Locate the cell with the specified text and output its (X, Y) center coordinate. 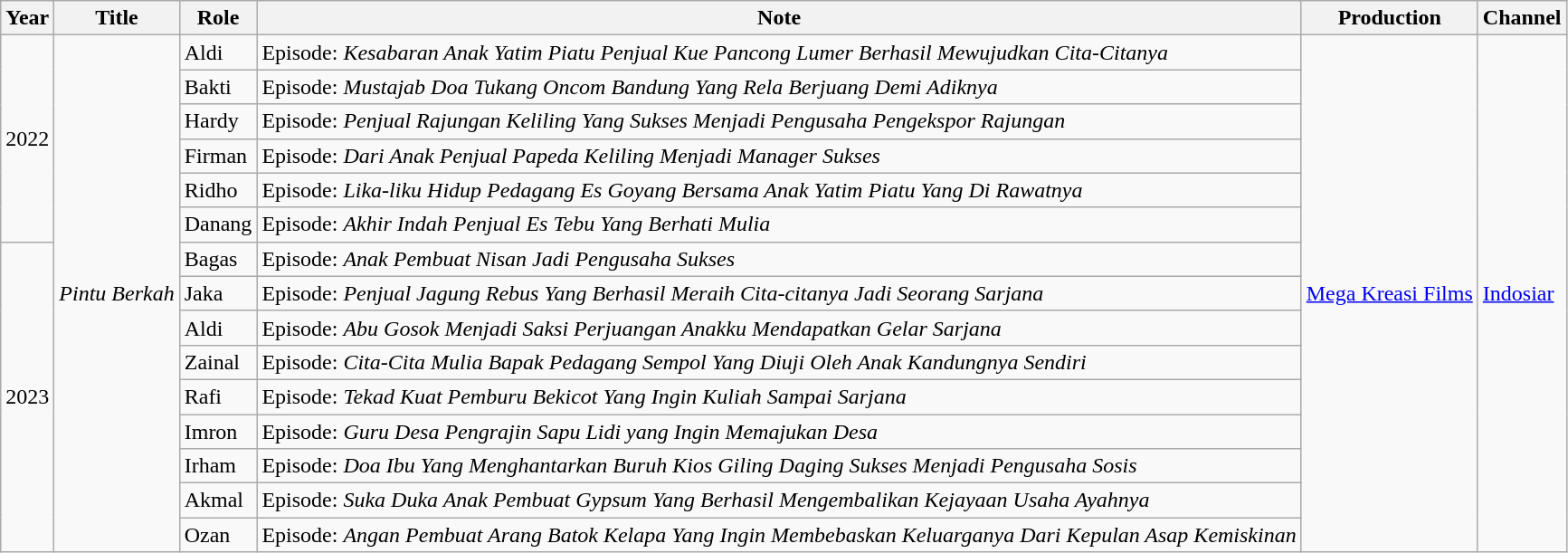
Danang (218, 224)
Rafi (218, 396)
Episode: Akhir Indah Penjual Es Tebu Yang Berhati Mulia (779, 224)
Title (117, 18)
Episode: Penjual Jagung Rebus Yang Berhasil Meraih Cita-citanya Jadi Seorang Sarjana (779, 293)
Episode: Abu Gosok Menjadi Saksi Perjuangan Anakku Mendapatkan Gelar Sarjana (779, 328)
Production (1390, 18)
Mega Kreasi Films (1390, 293)
Episode: Cita-Cita Mulia Bapak Pedagang Sempol Yang Diuji Oleh Anak Kandungnya Sendiri (779, 362)
2023 (27, 396)
Episode: Angan Pembuat Arang Batok Kelapa Yang Ingin Membebaskan Keluarganya Dari Kepulan Asap Kemiskinan (779, 535)
Episode: Penjual Rajungan Keliling Yang Sukses Menjadi Pengusaha Pengekspor Rajungan (779, 121)
Note (779, 18)
Role (218, 18)
2022 (27, 138)
Indosiar (1522, 293)
Episode: Mustajab Doa Tukang Oncom Bandung Yang Rela Berjuang Demi Adiknya (779, 87)
Episode: Guru Desa Pengrajin Sapu Lidi yang Ingin Memajukan Desa (779, 432)
Bagas (218, 259)
Imron (218, 432)
Episode: Dari Anak Penjual Papeda Keliling Menjadi Manager Sukses (779, 156)
Ridho (218, 190)
Bakti (218, 87)
Ozan (218, 535)
Episode: Anak Pembuat Nisan Jadi Pengusaha Sukses (779, 259)
Pintu Berkah (117, 293)
Firman (218, 156)
Episode: Lika-liku Hidup Pedagang Es Goyang Bersama Anak Yatim Piatu Yang Di Rawatnya (779, 190)
Zainal (218, 362)
Episode: Kesabaran Anak Yatim Piatu Penjual Kue Pancong Lumer Berhasil Mewujudkan Cita-Citanya (779, 52)
Episode: Doa Ibu Yang Menghantarkan Buruh Kios Giling Daging Sukses Menjadi Pengusaha Sosis (779, 466)
Irham (218, 466)
Channel (1522, 18)
Hardy (218, 121)
Episode: Suka Duka Anak Pembuat Gypsum Yang Berhasil Mengembalikan Kejayaan Usaha Ayahnya (779, 501)
Episode: Tekad Kuat Pemburu Bekicot Yang Ingin Kuliah Sampai Sarjana (779, 396)
Jaka (218, 293)
Year (27, 18)
Akmal (218, 501)
